Pinpoint the cell where the given text exists, returning its [X, Y] midpoint coordinate. 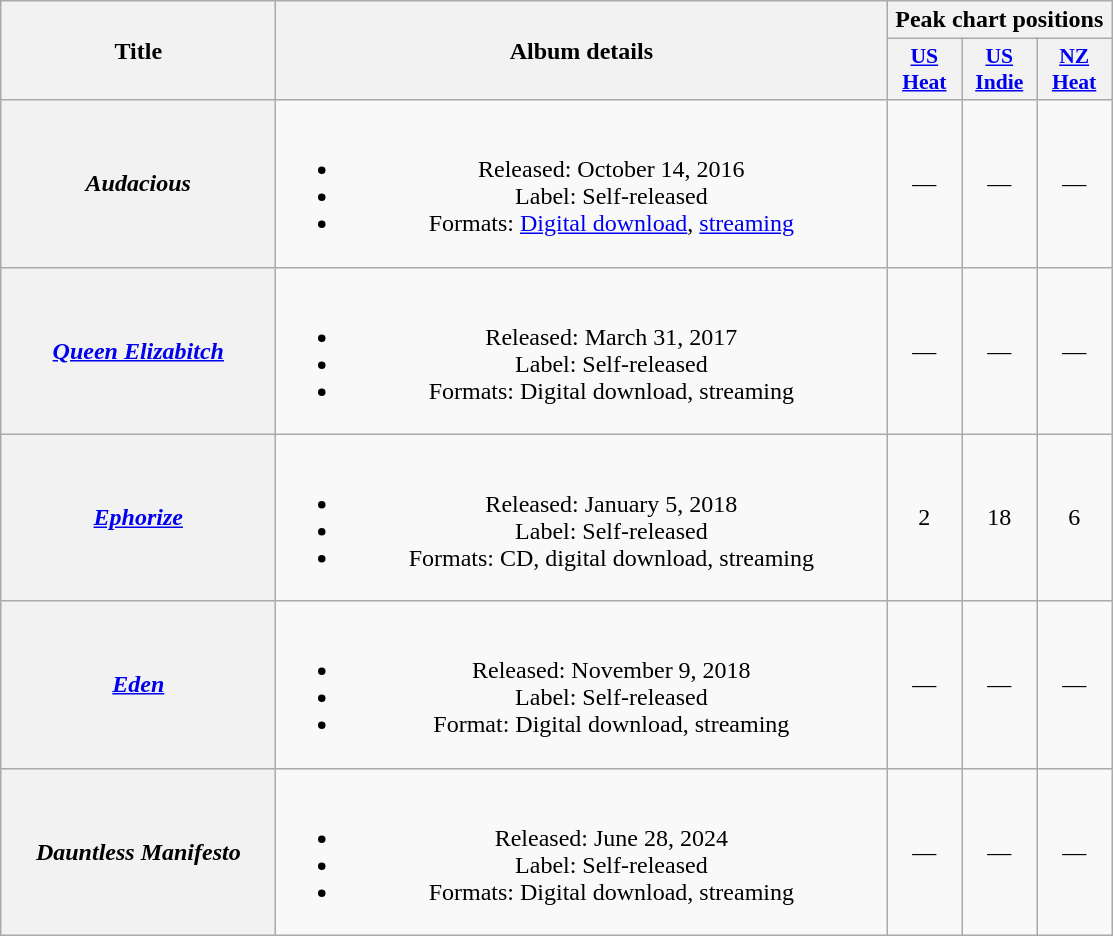
Dauntless Manifesto [138, 852]
Released: January 5, 2018Label: Self-releasedFormats: CD, digital download, streaming [582, 518]
USIndie [1000, 70]
NZHeat [1074, 70]
Released: October 14, 2016Label: Self-releasedFormats: Digital download, streaming [582, 184]
Ephorize [138, 518]
Audacious [138, 184]
2 [924, 518]
6 [1074, 518]
Album details [582, 50]
USHeat [924, 70]
18 [1000, 518]
Released: November 9, 2018Label: Self-releasedFormat: Digital download, streaming [582, 684]
Eden [138, 684]
Peak chart positions [1000, 20]
Released: June 28, 2024Label: Self-releasedFormats: Digital download, streaming [582, 852]
Released: March 31, 2017Label: Self-releasedFormats: Digital download, streaming [582, 350]
Title [138, 50]
Queen Elizabitch [138, 350]
